Return the [x, y] coordinate for the center point of the cell that contains the specified text.  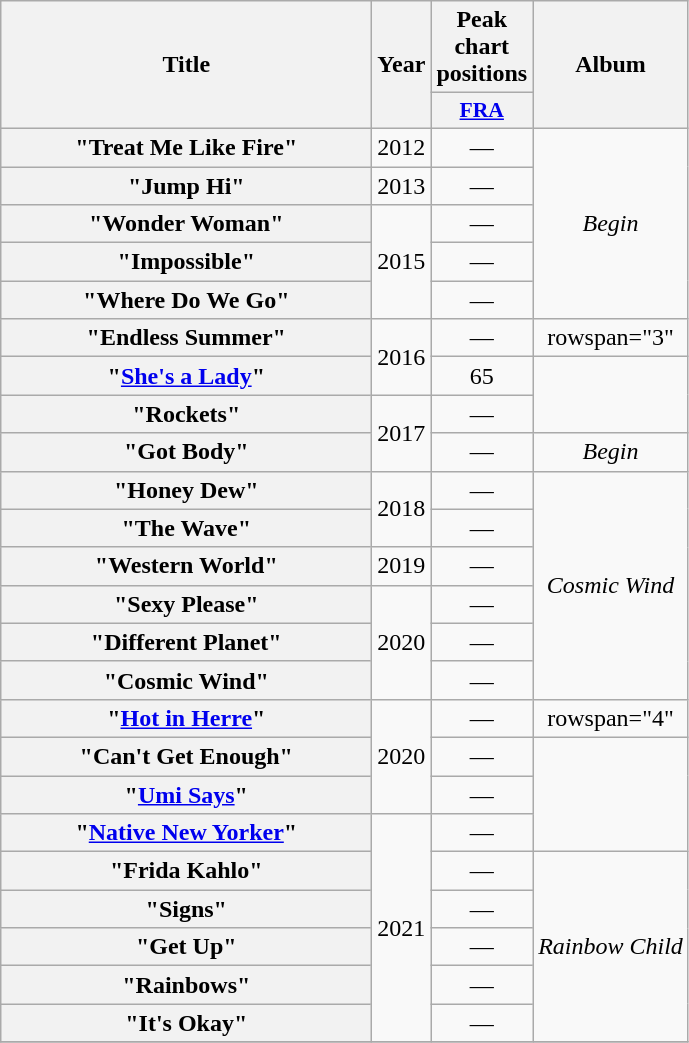
"Wonder Woman" [186, 224]
"Get Up" [186, 947]
65 [482, 376]
Title [186, 65]
2016 [402, 357]
"Native New Yorker" [186, 833]
"Where Do We Go" [186, 300]
Album [611, 65]
Cosmic Wind [611, 585]
2019 [402, 566]
"Rockets" [186, 414]
Peak chart positions [482, 47]
rowspan="3" [611, 338]
"Treat Me Like Fire" [186, 147]
"It's Okay" [186, 1023]
"Frida Kahlo" [186, 871]
Rainbow Child [611, 947]
"Hot in Herre" [186, 718]
FRA [482, 111]
2012 [402, 147]
"Got Body" [186, 452]
"Endless Summer" [186, 338]
2018 [402, 509]
"Impossible" [186, 262]
2021 [402, 928]
"Rainbows" [186, 985]
2015 [402, 262]
"She's a Lady" [186, 376]
"Umi Says" [186, 795]
"The Wave" [186, 528]
"Western World" [186, 566]
"Sexy Please" [186, 604]
"Different Planet" [186, 642]
Year [402, 65]
"Signs" [186, 909]
2013 [402, 185]
2017 [402, 433]
"Jump Hi" [186, 185]
"Honey Dew" [186, 490]
"Cosmic Wind" [186, 680]
"Can't Get Enough" [186, 756]
rowspan="4" [611, 718]
